Find where the given text appears and provide that cell's center as (X, Y) coordinate. 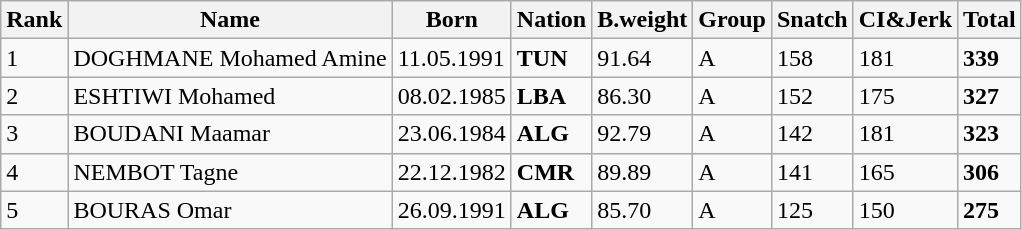
89.89 (642, 172)
86.30 (642, 96)
11.05.1991 (452, 58)
1 (34, 58)
150 (905, 210)
26.09.1991 (452, 210)
B.weight (642, 20)
4 (34, 172)
92.79 (642, 134)
NEMBOT Tagne (230, 172)
Nation (551, 20)
327 (990, 96)
Total (990, 20)
BOUDANI Maamar (230, 134)
141 (812, 172)
152 (812, 96)
ESHTIWI Mohamed (230, 96)
BOURAS Omar (230, 210)
125 (812, 210)
CI&Jerk (905, 20)
CMR (551, 172)
Rank (34, 20)
Snatch (812, 20)
Group (732, 20)
5 (34, 210)
175 (905, 96)
275 (990, 210)
3 (34, 134)
85.70 (642, 210)
323 (990, 134)
158 (812, 58)
DOGHMANE Mohamed Amine (230, 58)
Name (230, 20)
TUN (551, 58)
22.12.1982 (452, 172)
LBA (551, 96)
08.02.1985 (452, 96)
91.64 (642, 58)
142 (812, 134)
306 (990, 172)
339 (990, 58)
23.06.1984 (452, 134)
165 (905, 172)
2 (34, 96)
Born (452, 20)
